Extract the (X, Y) coordinate from the center of the cell holding the provided text.  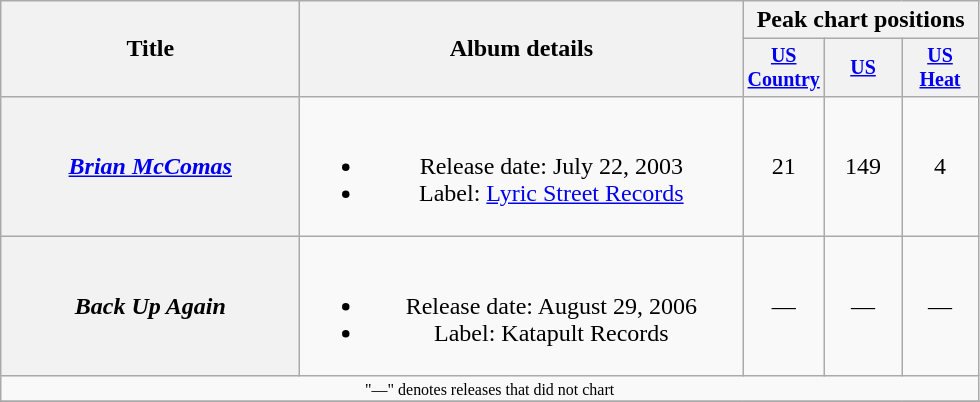
Release date: July 22, 2003Label: Lyric Street Records (522, 166)
21 (784, 166)
USHeat (940, 68)
US (864, 68)
4 (940, 166)
Brian McComas (150, 166)
Release date: August 29, 2006Label: Katapult Records (522, 306)
Album details (522, 49)
US Country (784, 68)
Title (150, 49)
"—" denotes releases that did not chart (490, 388)
Back Up Again (150, 306)
149 (864, 166)
Peak chart positions (861, 20)
